Return (X, Y) of the center of cell containing provided text 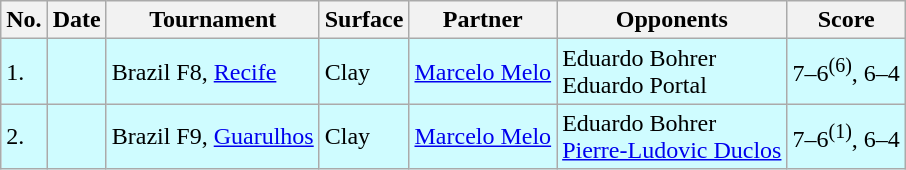
7–6(1), 6–4 (846, 136)
Partner (483, 20)
Eduardo Bohrer Pierre-Ludovic Duclos (672, 136)
No. (24, 20)
Surface (364, 20)
Score (846, 20)
Opponents (672, 20)
1. (24, 72)
Eduardo Bohrer Eduardo Portal (672, 72)
Brazil F9, Guarulhos (212, 136)
Date (76, 20)
2. (24, 136)
Brazil F8, Recife (212, 72)
Tournament (212, 20)
7–6(6), 6–4 (846, 72)
